Capture the cell that displays the provided text and extract its (x, y) central coordinate. 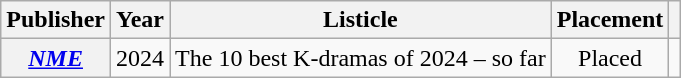
2024 (140, 58)
The 10 best K-dramas of 2024 – so far (361, 58)
Publisher (56, 20)
Placement (610, 20)
Year (140, 20)
NME (56, 58)
Placed (610, 58)
Listicle (361, 20)
